Identify which cell holds the provided text, then report its [X, Y] central coordinate. 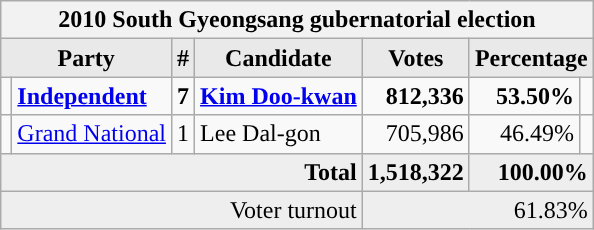
1,518,322 [416, 172]
Votes [416, 58]
100.00% [531, 172]
46.49% [524, 134]
Independent [92, 96]
# [182, 58]
Lee Dal-gon [279, 134]
Voter turnout [182, 210]
Grand National [92, 134]
Candidate [279, 58]
7 [182, 96]
Total [182, 172]
2010 South Gyeongsang gubernatorial election [297, 20]
705,986 [416, 134]
812,336 [416, 96]
61.83% [478, 210]
1 [182, 134]
Kim Doo-kwan [279, 96]
Percentage [531, 58]
Party [86, 58]
53.50% [524, 96]
